Scan for the cell matching the given text and deliver its (X, Y) coordinate at center. 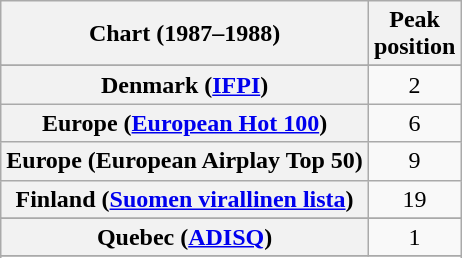
Europe (European Hot 100) (185, 123)
Denmark (IFPI) (185, 85)
19 (414, 199)
9 (414, 161)
Europe (European Airplay Top 50) (185, 161)
6 (414, 123)
Chart (1987–1988) (185, 34)
2 (414, 85)
1 (414, 237)
Quebec (ADISQ) (185, 237)
Peakposition (414, 34)
Finland (Suomen virallinen lista) (185, 199)
